Provide the [x, y] coordinate of the cell's center where the given text is located.  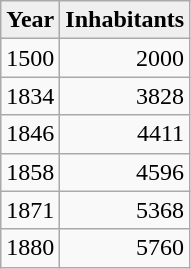
Inhabitants [125, 20]
5368 [125, 210]
2000 [125, 58]
1871 [30, 210]
1846 [30, 134]
1858 [30, 172]
1834 [30, 96]
Year [30, 20]
1500 [30, 58]
1880 [30, 248]
4411 [125, 134]
3828 [125, 96]
4596 [125, 172]
5760 [125, 248]
